Find where the given text appears and provide that cell's center as (X, Y) coordinate. 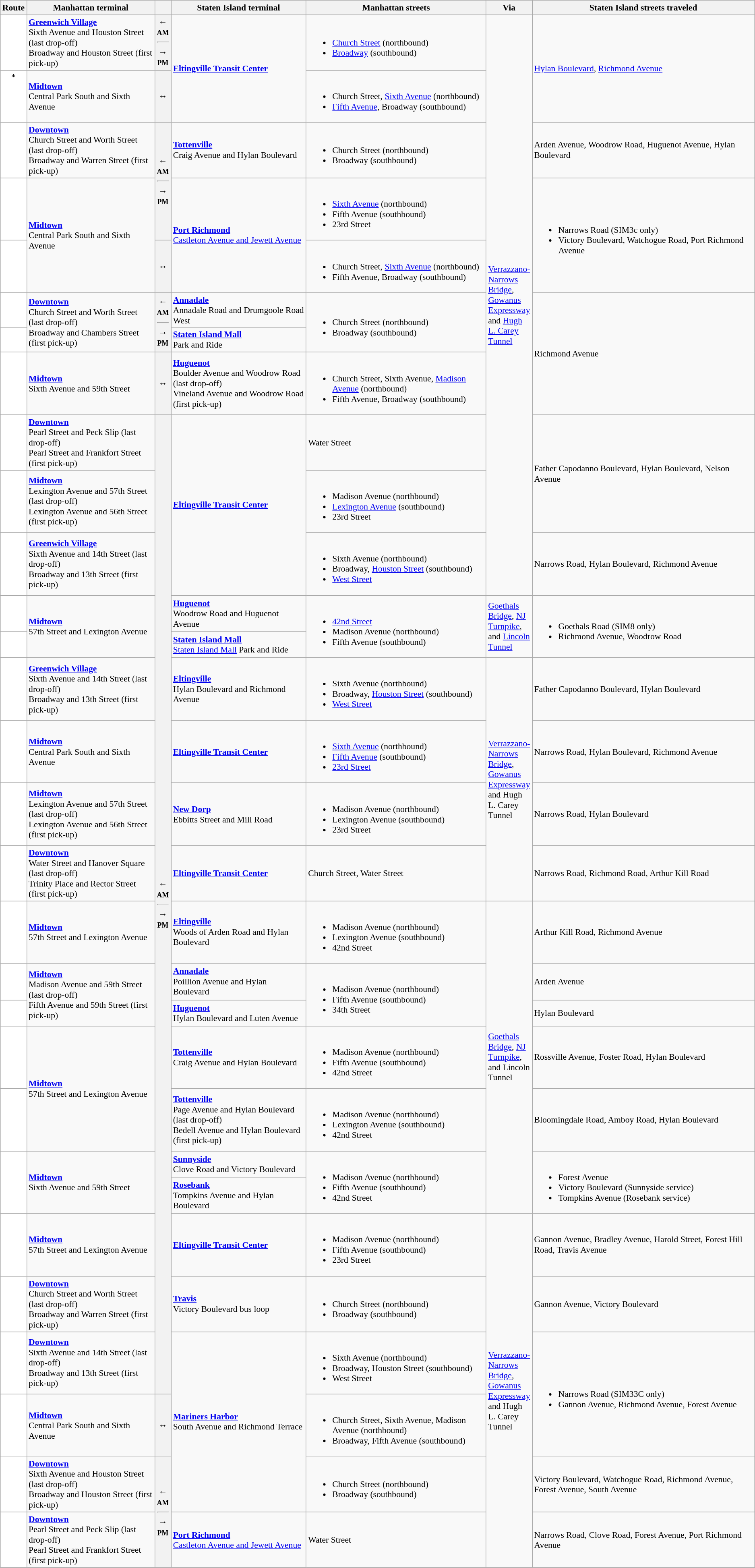
Father Capodanno Boulevard, Hylan Boulevard (643, 689)
Narrows Road (SIM3c only)Victory Boulevard, Watchogue Road, Port Richmond Avenue (643, 235)
Narrows Road, Clove Road, Forest Avenue, Port Richmond Avenue (643, 1540)
Richmond Avenue (643, 354)
TottenvillePage Avenue and Hylan Boulevard (last drop-off)Bedell Avenue and Hylan Boulevard (first pick-up) (239, 1120)
DowntownChurch Street and Worth Street (last drop-off)Broadway and Chambers Street (first pick-up) (91, 323)
EltingvilleWoods of Arden Road and Hylan Boulevard (239, 932)
Gannon Avenue, Bradley Avenue, Harold Street, Forest Hill Road, Travis Avenue (643, 1245)
Staten Island streets traveled (643, 8)
Hylan Boulevard (643, 1013)
HuguenotBoulder Avenue and Woodrow Road (last drop-off)Vineland Avenue and Woodrow Road (first pick-up) (239, 383)
Church Street, Sixth Avenue, Madison Avenue (northbound)Broadway, Fifth Avenue (southbound) (396, 1426)
Narrows Road, Richmond Road, Arthur Kill Road (643, 873)
HuguenotWoodrow Road and Huguenot Avenue (239, 614)
Via (509, 8)
Madison Avenue (northbound)Fifth Avenue (southbound)34th Street (396, 995)
AnnadaleAnnadale Road and Drumgoole Road West (239, 310)
Goethals Road (SIM8 only)Richmond Avenue, Woodrow Road (643, 627)
AnnadalePoillion Avenue and Hylan Boulevard (239, 982)
HuguenotHylan Boulevard and Luten Avenue (239, 1013)
Narrows Road (SIM33C only)Gannon Avenue, Richmond Avenue, Forest Avenue (643, 1394)
Arden Avenue (643, 982)
Arthur Kill Road, Richmond Avenue (643, 932)
Church Street, Water Street (396, 873)
Manhattan streets (396, 8)
New DorpEbbitts Street and Mill Road (239, 814)
Rossville Avenue, Foster Road, Hylan Boulevard (643, 1058)
Church Street, Sixth Avenue, Madison Avenue (northbound)Fifth Avenue, Broadway (southbound) (396, 383)
Greenwich VillageSixth Avenue and Houston Street (last drop-off)Broadway and Houston Street (first pick-up) (91, 43)
Madison Avenue (northbound)Fifth Avenue (southbound)23rd Street (396, 1245)
* (14, 96)
DowntownSixth Avenue and 14th Street (last drop-off)Broadway and 13th Street (first pick-up) (91, 1363)
DowntownSixth Avenue and Houston Street (last drop-off)Broadway and Houston Street (first pick-up) (91, 1485)
Mariners HarborSouth Avenue and Richmond Terrace (239, 1422)
TravisVictory Boulevard bus loop (239, 1304)
Bloomingdale Road, Amboy Road, Hylan Boulevard (643, 1120)
Narrows Road, Hylan Boulevard (643, 814)
Victory Boulevard, Watchogue Road, Richmond Avenue, Forest Avenue, South Avenue (643, 1485)
Route (14, 8)
Arden Avenue, Woodrow Road, Huguenot Avenue, Hylan Boulevard (643, 150)
Staten Island MallPark and Ride (239, 340)
Staten Island MallStaten Island Mall Park and Ride (239, 645)
EltingvilleHylan Boulevard and Richmond Avenue (239, 689)
Hylan Boulevard, Richmond Avenue (643, 68)
RosebankTompkins Avenue and Hylan Boulevard (239, 1195)
42nd StreetMadison Avenue (northbound)Fifth Avenue (southbound) (396, 627)
Forest AvenueVictory Boulevard (Sunnyside service)Tompkins Avenue (Rosebank service) (643, 1183)
DowntownWater Street and Hanover Square (last drop-off)Trinity Place and Rector Street (first pick-up) (91, 873)
SunnysideClove Road and Victory Boulevard (239, 1164)
Gannon Avenue, Victory Boulevard (643, 1304)
Father Capodanno Boulevard, Hylan Boulevard, Nelson Avenue (643, 474)
MidtownMadison Avenue and 59th Street (last drop-off)Fifth Avenue and 59th Street (first pick-up) (91, 995)
Staten Island terminal (239, 8)
Manhattan terminal (91, 8)
